From the cell containing the given text, extract its center point as [x, y] coordinate. 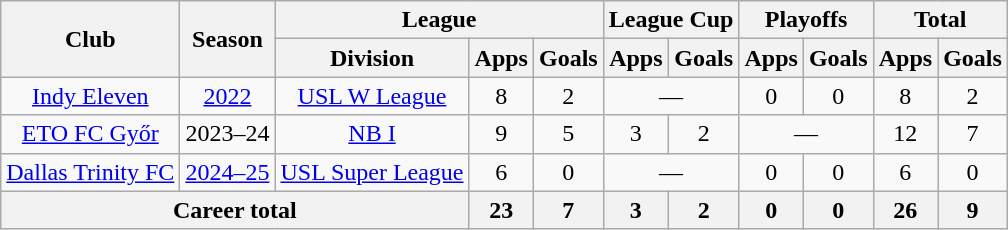
USL W League [372, 96]
Indy Eleven [90, 96]
Dallas Trinity FC [90, 172]
League [439, 20]
League Cup [671, 20]
2022 [228, 96]
Club [90, 39]
23 [501, 210]
Season [228, 39]
5 [568, 134]
2023–24 [228, 134]
NB I [372, 134]
Total [940, 20]
Playoffs [806, 20]
2024–25 [228, 172]
Division [372, 58]
12 [905, 134]
ETO FC Győr [90, 134]
USL Super League [372, 172]
Career total [235, 210]
26 [905, 210]
